Search for the cell housing the specified text and yield its (X, Y) center coordinate. 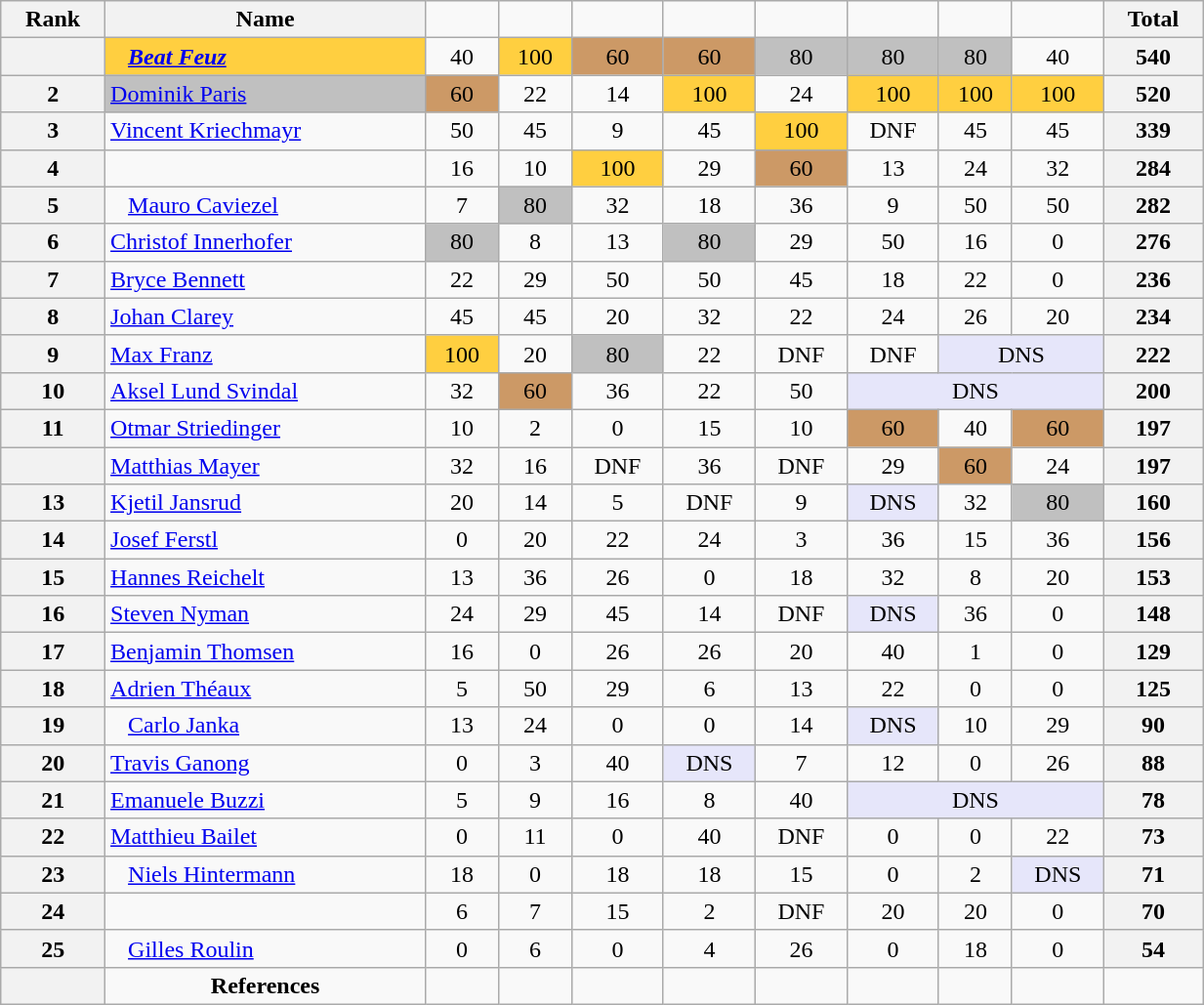
520 (1152, 94)
Emanuele Buzzi (266, 800)
References (266, 985)
71 (1152, 874)
148 (1152, 614)
Bryce Bennett (266, 279)
Max Franz (266, 354)
234 (1152, 316)
54 (1152, 948)
23 (53, 874)
88 (1152, 763)
Beat Feuz (266, 57)
25 (53, 948)
Christof Innerhofer (266, 242)
78 (1152, 800)
284 (1152, 168)
236 (1152, 279)
Niels Hintermann (266, 874)
Josef Ferstl (266, 540)
70 (1152, 911)
Total (1152, 20)
Travis Ganong (266, 763)
Steven Nyman (266, 614)
156 (1152, 540)
21 (53, 800)
153 (1152, 577)
Dominik Paris (266, 94)
Vincent Kriechmayr (266, 131)
125 (1152, 689)
19 (53, 726)
Adrien Théaux (266, 689)
Rank (53, 20)
1 (975, 651)
540 (1152, 57)
17 (53, 651)
Johan Clarey (266, 316)
Gilles Roulin (266, 948)
Name (266, 20)
Benjamin Thomsen (266, 651)
Aksel Lund Svindal (266, 391)
222 (1152, 354)
12 (893, 763)
Carlo Janka (266, 726)
Kjetil Jansrud (266, 503)
90 (1152, 726)
200 (1152, 391)
276 (1152, 242)
339 (1152, 131)
160 (1152, 503)
Hannes Reichelt (266, 577)
73 (1152, 837)
Matthias Mayer (266, 466)
282 (1152, 205)
Mauro Caviezel (266, 205)
129 (1152, 651)
Otmar Striedinger (266, 428)
Matthieu Bailet (266, 837)
